Capture the cell that displays the provided text and extract its [x, y] central coordinate. 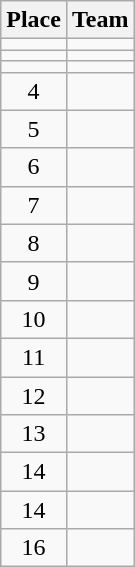
7 [34, 205]
11 [34, 357]
16 [34, 548]
4 [34, 91]
6 [34, 167]
Team [100, 20]
9 [34, 281]
8 [34, 243]
Place [34, 20]
10 [34, 319]
13 [34, 434]
5 [34, 129]
12 [34, 395]
